Extract the [x, y] coordinate from the center of the cell holding the provided text.  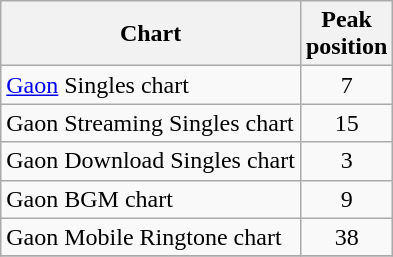
Gaon Singles chart [151, 85]
Gaon Download Singles chart [151, 161]
7 [346, 85]
Gaon BGM chart [151, 199]
Peakposition [346, 34]
15 [346, 123]
Gaon Mobile Ringtone chart [151, 237]
9 [346, 199]
38 [346, 237]
Gaon Streaming Singles chart [151, 123]
Chart [151, 34]
3 [346, 161]
